Find where the given text appears and provide that cell's center as (X, Y) coordinate. 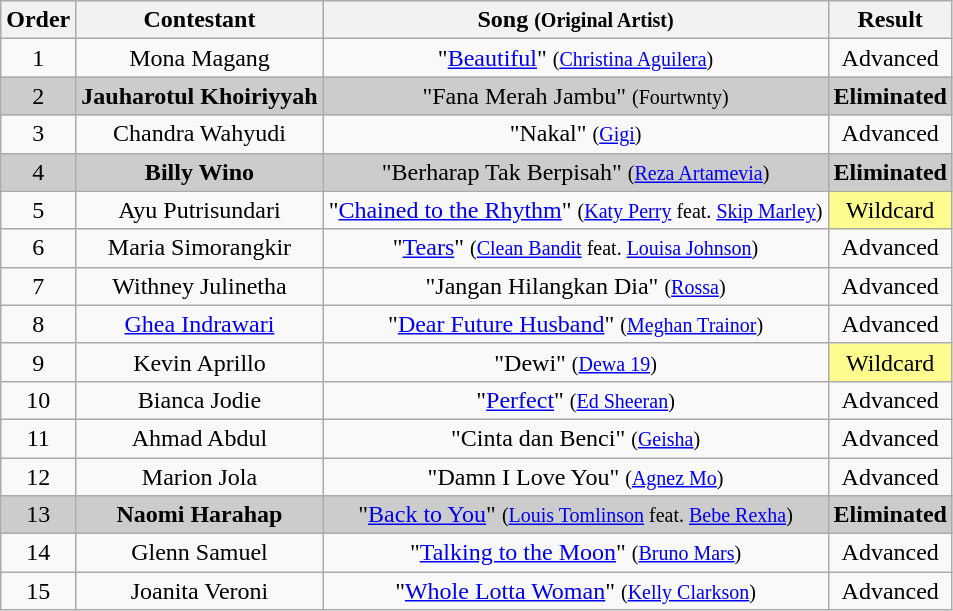
Billy Wino (200, 172)
Naomi Harahap (200, 515)
"Dear Future Husband" (Meghan Trainor) (576, 324)
Joanita Veroni (200, 591)
1 (38, 58)
"Beautiful" (Christina Aguilera) (576, 58)
"Berharap Tak Berpisah" (Reza Artamevia) (576, 172)
15 (38, 591)
"Damn I Love You" (Agnez Mo) (576, 477)
6 (38, 248)
"Tears" (Clean Bandit feat. Louisa Johnson) (576, 248)
Maria Simorangkir (200, 248)
11 (38, 438)
4 (38, 172)
Ayu Putrisundari (200, 210)
Mona Magang (200, 58)
"Dewi" (Dewa 19) (576, 362)
Result (890, 20)
5 (38, 210)
Kevin Aprillo (200, 362)
"Cinta dan Benci" (Geisha) (576, 438)
Marion Jola (200, 477)
Ahmad Abdul (200, 438)
12 (38, 477)
Bianca Jodie (200, 400)
"Nakal" (Gigi) (576, 134)
"Perfect" (Ed Sheeran) (576, 400)
"Fana Merah Jambu" (Fourtwnty) (576, 96)
9 (38, 362)
Song (Original Artist) (576, 20)
Chandra Wahyudi (200, 134)
"Talking to the Moon" (Bruno Mars) (576, 553)
Ghea Indrawari (200, 324)
8 (38, 324)
14 (38, 553)
13 (38, 515)
10 (38, 400)
7 (38, 286)
Withney Julinetha (200, 286)
2 (38, 96)
3 (38, 134)
"Back to You" (Louis Tomlinson feat. Bebe Rexha) (576, 515)
"Jangan Hilangkan Dia" (Rossa) (576, 286)
Jauharotul Khoiriyyah (200, 96)
"Whole Lotta Woman" (Kelly Clarkson) (576, 591)
Order (38, 20)
Contestant (200, 20)
"Chained to the Rhythm" (Katy Perry feat. Skip Marley) (576, 210)
Glenn Samuel (200, 553)
